Capture the cell that displays the provided text and extract its (x, y) central coordinate. 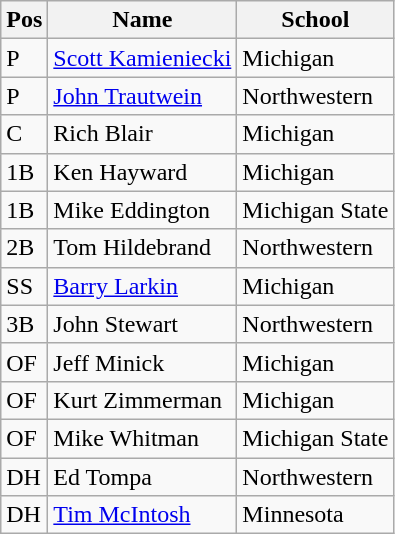
Tim McIntosh (142, 515)
2B (24, 248)
Ken Hayward (142, 172)
Pos (24, 20)
John Stewart (142, 324)
Rich Blair (142, 134)
Barry Larkin (142, 286)
Minnesota (316, 515)
C (24, 134)
SS (24, 286)
Jeff Minick (142, 362)
John Trautwein (142, 96)
Name (142, 20)
Mike Whitman (142, 438)
Scott Kamieniecki (142, 58)
Kurt Zimmerman (142, 400)
3B (24, 324)
Tom Hildebrand (142, 248)
School (316, 20)
Ed Tompa (142, 477)
Mike Eddington (142, 210)
